Provide the (X, Y) coordinate of the cell's center where the given text is located.  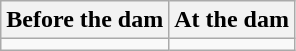
At the dam (232, 20)
Before the dam (85, 20)
